Extract the (x, y) coordinate from the center of the cell holding the provided text.  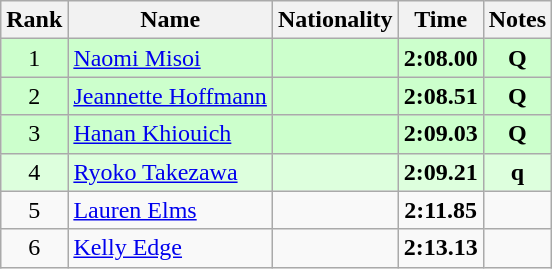
2:11.85 (440, 210)
2:13.13 (440, 248)
5 (34, 210)
Nationality (335, 20)
Lauren Elms (170, 210)
Time (440, 20)
Rank (34, 20)
6 (34, 248)
2 (34, 96)
2:09.03 (440, 134)
1 (34, 58)
2:08.51 (440, 96)
Kelly Edge (170, 248)
Ryoko Takezawa (170, 172)
Naomi Misoi (170, 58)
2:08.00 (440, 58)
q (517, 172)
Notes (517, 20)
Hanan Khiouich (170, 134)
Jeannette Hoffmann (170, 96)
4 (34, 172)
2:09.21 (440, 172)
3 (34, 134)
Name (170, 20)
